Pinpoint the cell where the given text exists, returning its (X, Y) midpoint coordinate. 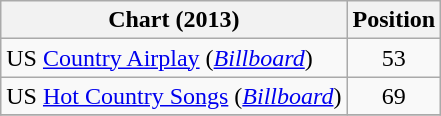
US Hot Country Songs (Billboard) (174, 96)
53 (394, 58)
Chart (2013) (174, 20)
69 (394, 96)
Position (394, 20)
US Country Airplay (Billboard) (174, 58)
